Pinpoint the cell where the given text exists, returning its (x, y) midpoint coordinate. 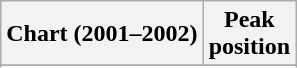
Peakposition (249, 34)
Chart (2001–2002) (102, 34)
